Capture the cell that displays the provided text and extract its [x, y] central coordinate. 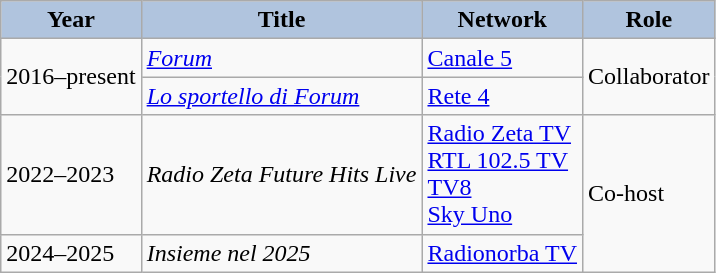
Rete 4 [502, 96]
Role [649, 20]
2016–present [71, 77]
Canale 5 [502, 58]
Radio Zeta Future Hits Live [282, 174]
Network [502, 20]
2022–2023 [71, 174]
Co-host [649, 194]
Forum [282, 58]
Radionorba TV [502, 253]
Year [71, 20]
Title [282, 20]
Radio Zeta TVRTL 102.5 TVTV8Sky Uno [502, 174]
Lo sportello di Forum [282, 96]
Insieme nel 2025 [282, 253]
Collaborator [649, 77]
2024–2025 [71, 253]
